Pinpoint the cell where the given text exists, returning its [X, Y] midpoint coordinate. 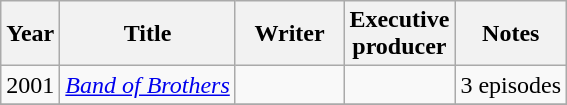
Executive producer [400, 34]
Title [148, 34]
2001 [30, 85]
Writer [290, 34]
Band of Brothers [148, 85]
3 episodes [511, 85]
Year [30, 34]
Notes [511, 34]
